Scan for the cell matching the given text and deliver its [x, y] coordinate at center. 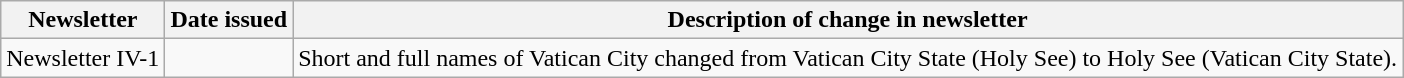
Date issued [229, 20]
Description of change in newsletter [848, 20]
Newsletter IV-1 [83, 58]
Short and full names of Vatican City changed from Vatican City State (Holy See) to Holy See (Vatican City State). [848, 58]
Newsletter [83, 20]
